From the cell containing the given text, extract its center point as (X, Y) coordinate. 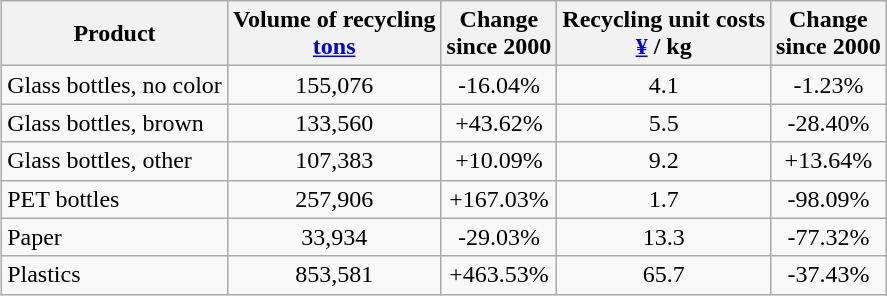
Recycling unit costs¥ / kg (664, 34)
-16.04% (499, 85)
133,560 (334, 123)
+13.64% (829, 161)
1.7 (664, 199)
+463.53% (499, 275)
257,906 (334, 199)
5.5 (664, 123)
+167.03% (499, 199)
155,076 (334, 85)
-37.43% (829, 275)
+10.09% (499, 161)
Plastics (115, 275)
Volume of recyclingtons (334, 34)
-1.23% (829, 85)
Glass bottles, no color (115, 85)
PET bottles (115, 199)
Product (115, 34)
-28.40% (829, 123)
853,581 (334, 275)
-29.03% (499, 237)
-98.09% (829, 199)
Glass bottles, other (115, 161)
4.1 (664, 85)
65.7 (664, 275)
-77.32% (829, 237)
13.3 (664, 237)
107,383 (334, 161)
33,934 (334, 237)
9.2 (664, 161)
Glass bottles, brown (115, 123)
Paper (115, 237)
+43.62% (499, 123)
